For the text-containing cell, return its midpoint in [X, Y] coordinate format. 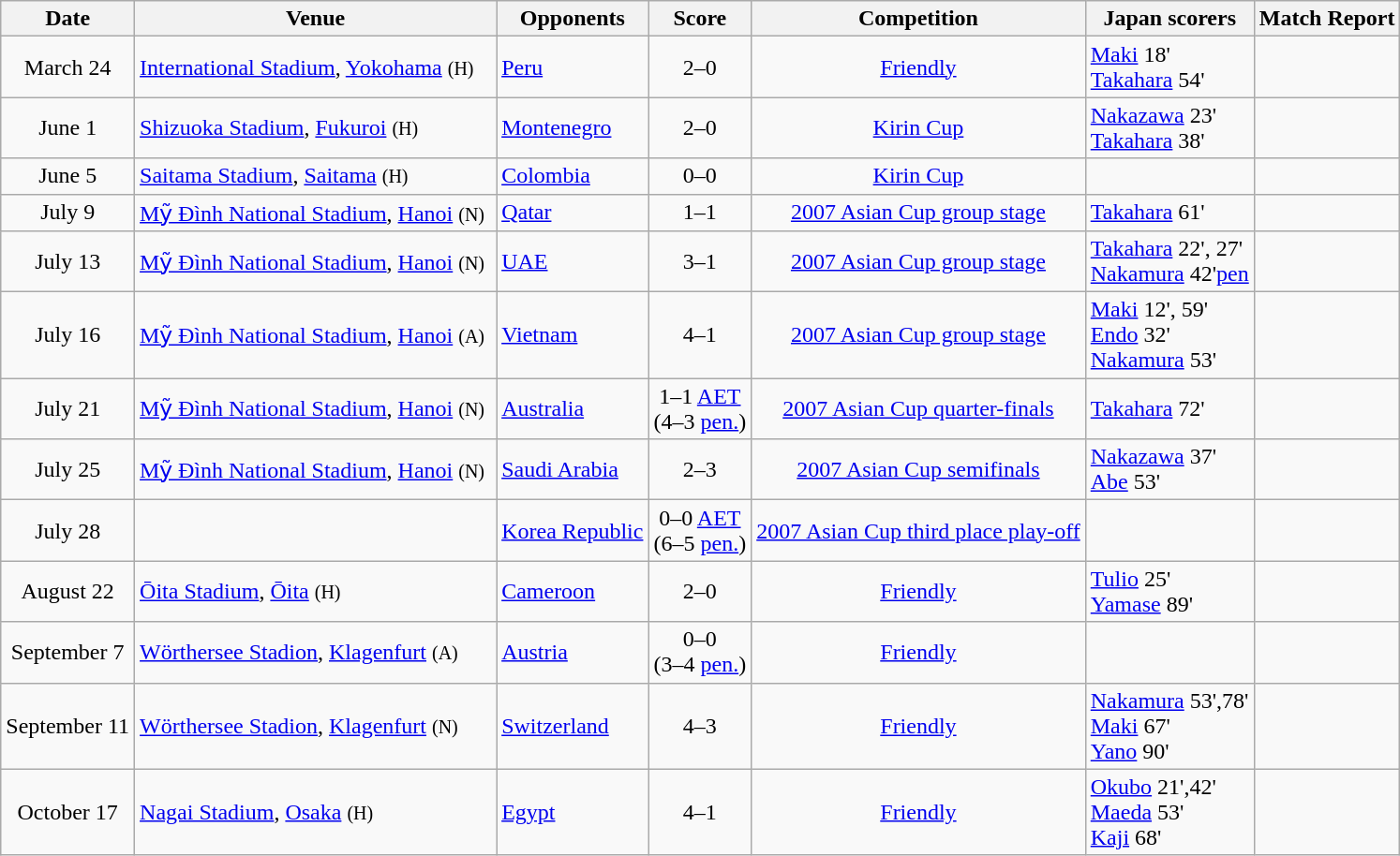
Vietnam [573, 335]
Maki 12', 59'Endo 32'Nakamura 53' [1169, 335]
September 11 [67, 726]
Date [67, 19]
Takahara 61' [1169, 213]
Peru [573, 67]
October 17 [67, 812]
August 22 [67, 592]
Qatar [573, 213]
Maki 18' Takahara 54' [1169, 67]
0–0(3–4 pen.) [700, 652]
Takahara 22', 27'Nakamura 42'pen [1169, 262]
June 1 [67, 127]
Austria [573, 652]
Nakazawa 23' Takahara 38' [1169, 127]
Mỹ Đình National Stadium, Hanoi (A) [316, 335]
Match Report [1327, 19]
Wörthersee Stadion, Klagenfurt (N) [316, 726]
September 7 [67, 652]
Australia [573, 408]
3–1 [700, 262]
Takahara 72' [1169, 408]
Saitama Stadium, Saitama (H) [316, 176]
Venue [316, 19]
March 24 [67, 67]
Okubo 21',42'Maeda 53'Kaji 68' [1169, 812]
Tulio 25'Yamase 89' [1169, 592]
Competition [918, 19]
Switzerland [573, 726]
July 13 [67, 262]
Nakamura 53',78'Maki 67'Yano 90' [1169, 726]
July 21 [67, 408]
0–0 [700, 176]
Score [700, 19]
2007 Asian Cup semifinals [918, 470]
1–1 AET(4–3 pen.) [700, 408]
1–1 [700, 213]
Wörthersee Stadion, Klagenfurt (A) [316, 652]
Montenegro [573, 127]
Nakazawa 37' Abe 53' [1169, 470]
Ōita Stadium, Ōita (H) [316, 592]
July 28 [67, 530]
Cameroon [573, 592]
June 5 [67, 176]
2007 Asian Cup third place play-off [918, 530]
July 16 [67, 335]
0–0 AET(6–5 pen.) [700, 530]
Colombia [573, 176]
2007 Asian Cup quarter-finals [918, 408]
Shizuoka Stadium, Fukuroi (H) [316, 127]
Saudi Arabia [573, 470]
4–3 [700, 726]
Korea Republic [573, 530]
2–3 [700, 470]
UAE [573, 262]
July 25 [67, 470]
Egypt [573, 812]
International Stadium, Yokohama (H) [316, 67]
Nagai Stadium, Osaka (H) [316, 812]
July 9 [67, 213]
Japan scorers [1169, 19]
Opponents [573, 19]
